Locate the cell with the specified text and output its [x, y] center coordinate. 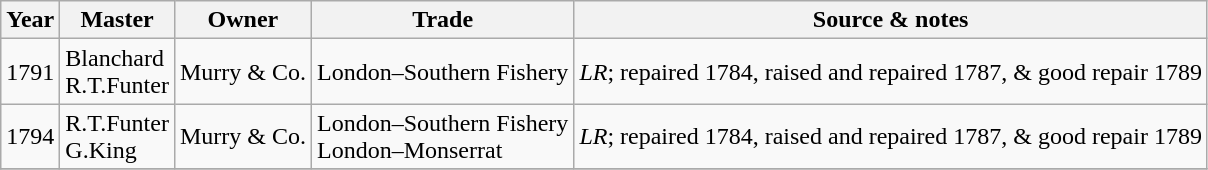
London–Southern FisheryLondon–Monserrat [442, 136]
Year [30, 20]
1791 [30, 72]
Master [118, 20]
R.T.FunterG.King [118, 136]
1794 [30, 136]
Owner [242, 20]
BlanchardR.T.Funter [118, 72]
Source & notes [891, 20]
London–Southern Fishery [442, 72]
Trade [442, 20]
